Locate the cell with the specified text and output its [x, y] center coordinate. 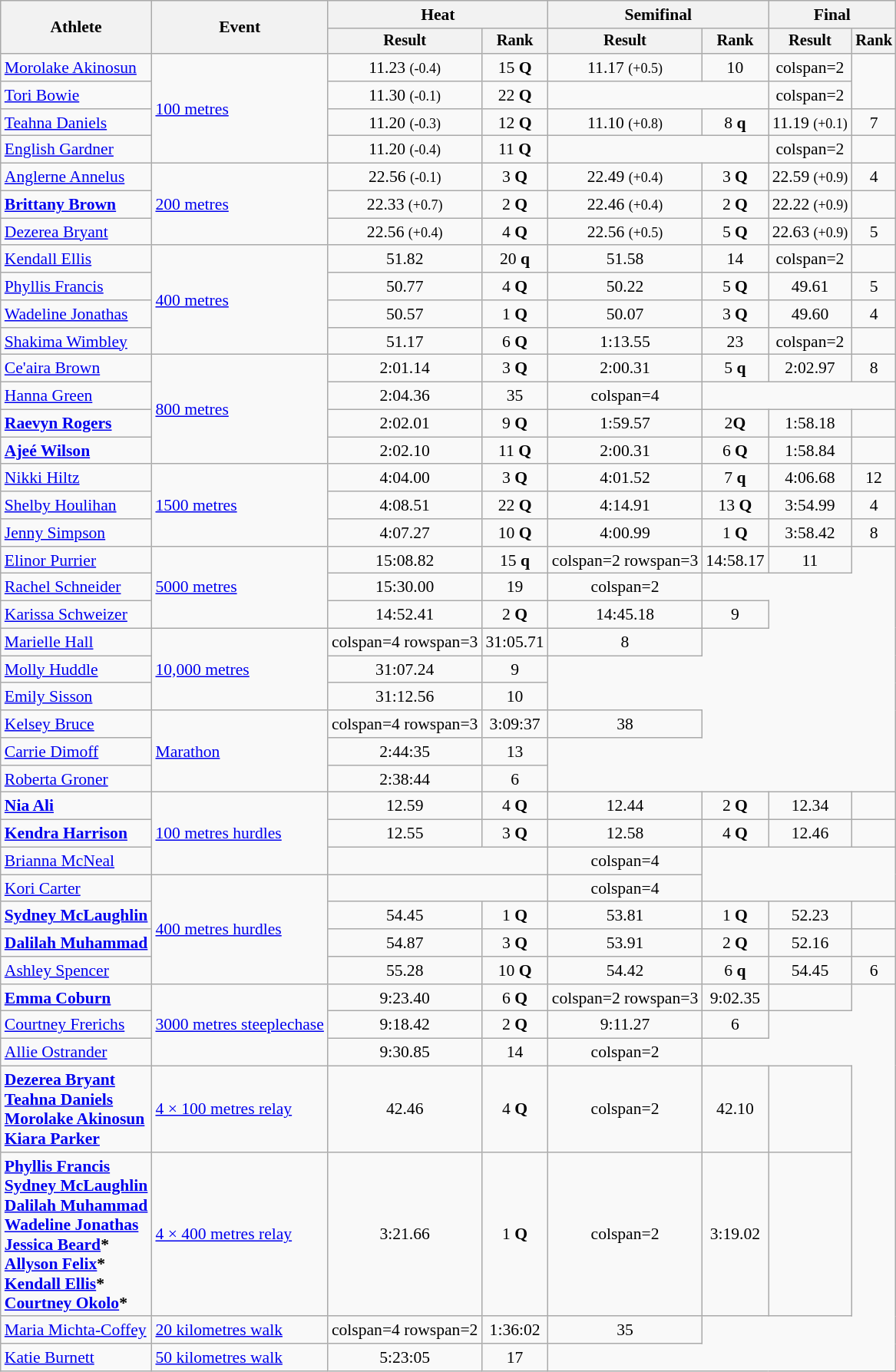
Ashley Spencer [77, 970]
22.22 (+0.9) [811, 205]
11.19 (+0.1) [811, 123]
11.17 (+0.5) [625, 68]
2:04.36 [405, 396]
7 q [735, 478]
22.56 (+0.5) [625, 232]
Dezerea Bryant [77, 232]
4 × 100 metres relay [240, 1109]
400 metres hurdles [240, 929]
22.63 (+0.9) [811, 232]
53.81 [625, 916]
22.49 (+0.4) [625, 177]
49.60 [811, 314]
Jenny Simpson [77, 533]
Karissa Schweizer [77, 615]
11 [811, 560]
3:58.42 [811, 533]
Kori Carter [77, 888]
100 metres [240, 108]
20 q [514, 260]
53.91 [625, 943]
Maria Michta-Coffey [77, 1331]
1:36:02 [514, 1331]
42.10 [735, 1109]
Roberta Groner [77, 779]
9:30.85 [405, 1053]
5 q [735, 369]
51.17 [405, 342]
colspan=4 rowspan=2 [405, 1331]
1:58.84 [811, 451]
4:00.99 [625, 533]
Molly Huddle [77, 669]
22.56 (+0.4) [405, 232]
17 [514, 1357]
13 Q [735, 505]
1:58.18 [811, 424]
400 metres [240, 300]
4:04.00 [405, 478]
12 Q [514, 123]
51.82 [405, 260]
Raevyn Rogers [77, 424]
200 metres [240, 204]
11.20 (-0.3) [405, 123]
20 kilometres walk [240, 1331]
52.23 [811, 916]
Brittany Brown [77, 205]
4:06.68 [811, 478]
3:21.66 [405, 1235]
Rachel Schneider [77, 587]
50 kilometres walk [240, 1357]
5:23:05 [405, 1357]
Kendall Ellis [77, 260]
Nia Ali [77, 806]
3:09:37 [514, 724]
12.34 [811, 806]
15:30.00 [405, 587]
4:14.91 [625, 505]
52.16 [811, 943]
2:02.01 [405, 424]
2:44:35 [405, 752]
49.61 [811, 286]
12.59 [405, 806]
Elinor Purrier [77, 560]
Final [832, 15]
31:12.56 [405, 697]
2:01.14 [405, 369]
12.46 [811, 834]
10,000 metres [240, 669]
15:08.82 [405, 560]
2:02.10 [405, 451]
2:02.97 [811, 369]
4:08.51 [405, 505]
50.07 [625, 314]
Tori Bowie [77, 95]
11.20 (-0.4) [405, 150]
5000 metres [240, 588]
1:13.55 [625, 342]
9 Q [514, 424]
55.28 [405, 970]
23 [735, 342]
31:05.71 [514, 643]
9:23.40 [405, 998]
42.46 [405, 1109]
Semifinal [659, 15]
14:45.18 [625, 615]
6 q [735, 970]
Ajeé Wilson [77, 451]
Athlete [77, 28]
11.30 (-0.1) [405, 95]
Anglerne Annelus [77, 177]
14:52.41 [405, 615]
Shelby Houlihan [77, 505]
Nikki Hiltz [77, 478]
11.23 (-0.4) [405, 68]
Wadeline Jonathas [77, 314]
Katie Burnett [77, 1357]
Event [240, 28]
1:59.57 [625, 424]
7 [874, 123]
12.44 [625, 806]
Sydney McLaughlin [77, 916]
Kendra Harrison [77, 834]
3:54.99 [811, 505]
2:38:44 [405, 779]
Morolake Akinosun [77, 68]
14:58.17 [735, 560]
100 metres hurdles [240, 834]
50.22 [625, 286]
9:02.35 [735, 998]
22.33 (+0.7) [405, 205]
12.55 [405, 834]
22.46 (+0.4) [625, 205]
Heat [438, 15]
4:07.27 [405, 533]
Hanna Green [77, 396]
4:01.52 [625, 478]
Kelsey Bruce [77, 724]
12 [874, 478]
50.77 [405, 286]
15 Q [514, 68]
19 [514, 587]
31:07.24 [405, 669]
Courtney Frerichs [77, 1025]
8 q [735, 123]
3:19.02 [735, 1235]
22.59 (+0.9) [811, 177]
Emily Sisson [77, 697]
Emma Coburn [77, 998]
51.58 [625, 260]
Phyllis FrancisSydney McLaughlinDalilah MuhammadWadeline JonathasJessica Beard*Allyson Felix*Kendall Ellis*Courtney Okolo* [77, 1235]
Teahna Daniels [77, 123]
22.56 (-0.1) [405, 177]
54.42 [625, 970]
9:11.27 [625, 1025]
3000 metres steeplechase [240, 1026]
Ce'aira Brown [77, 369]
15 q [514, 560]
38 [625, 724]
Carrie Dimoff [77, 752]
Marielle Hall [77, 643]
4 × 400 metres relay [240, 1235]
12.58 [625, 834]
Brianna McNeal [77, 861]
11.10 (+0.8) [625, 123]
800 metres [240, 409]
54.87 [405, 943]
Allie Ostrander [77, 1053]
2Q [735, 424]
50.57 [405, 314]
Dalilah Muhammad [77, 943]
English Gardner [77, 150]
1500 metres [240, 505]
9:18.42 [405, 1025]
13 [514, 752]
Dezerea BryantTeahna DanielsMorolake AkinosunKiara Parker [77, 1109]
Marathon [240, 751]
Shakima Wimbley [77, 342]
Phyllis Francis [77, 286]
